From the cell containing the given text, extract its center point as [x, y] coordinate. 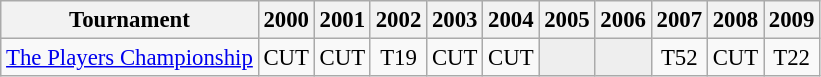
2007 [679, 20]
T22 [792, 58]
2004 [511, 20]
2005 [567, 20]
T19 [398, 58]
2003 [455, 20]
Tournament [130, 20]
2002 [398, 20]
2000 [286, 20]
2006 [623, 20]
2008 [735, 20]
2009 [792, 20]
T52 [679, 58]
The Players Championship [130, 58]
2001 [342, 20]
